Locate the cell with the specified text and output its [x, y] center coordinate. 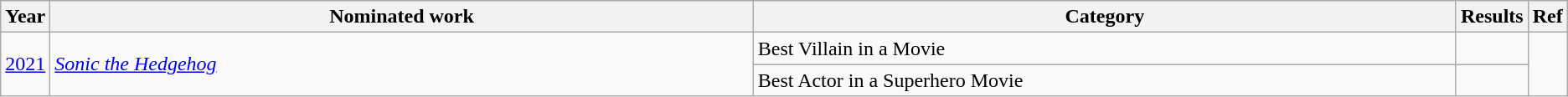
Best Villain in a Movie [1104, 48]
Nominated work [402, 17]
2021 [25, 64]
Sonic the Hedgehog [402, 64]
Ref [1548, 17]
Year [25, 17]
Best Actor in a Superhero Movie [1104, 80]
Category [1104, 17]
Results [1492, 17]
